Scan for the cell matching the given text and deliver its (x, y) coordinate at center. 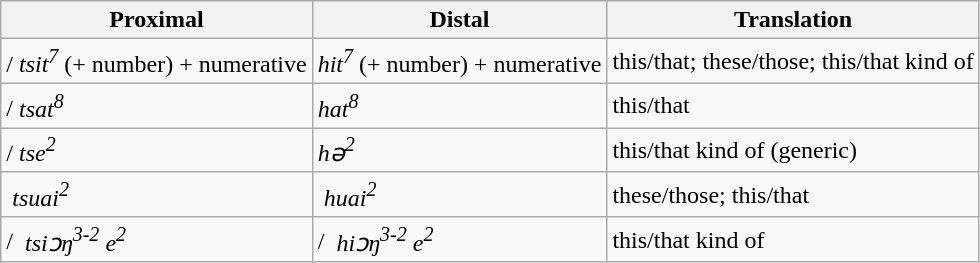
this/that; these/those; this/that kind of (793, 62)
this/that kind of (793, 240)
tsuai2 (156, 194)
/ tsiɔŋ3-2 e2 (156, 240)
/ tsat8 (156, 106)
this/that (793, 106)
hat8 (460, 106)
Translation (793, 20)
/ tse2 (156, 150)
these/those; this/that (793, 194)
hə2 (460, 150)
/ hiɔŋ3-2 e2 (460, 240)
hit7 (+ number) + numerative (460, 62)
huai2 (460, 194)
/ tsit7 (+ number) + numerative (156, 62)
Distal (460, 20)
Proximal (156, 20)
this/that kind of (generic) (793, 150)
